Provide the (x, y) coordinate of the cell's center where the given text is located.  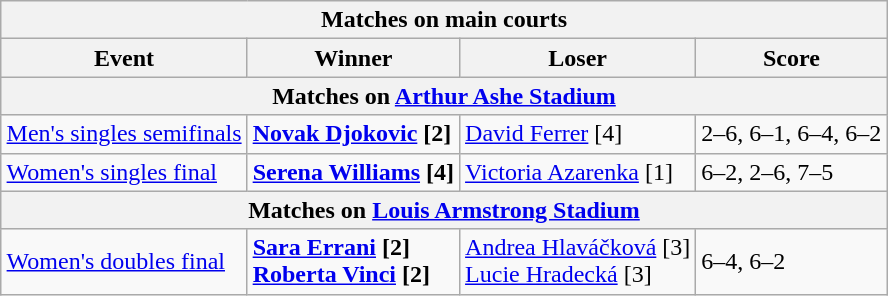
Andrea Hlaváčková [3] Lucie Hradecká [3] (578, 262)
2–6, 6–1, 6–4, 6–2 (792, 134)
Matches on main courts (444, 20)
6–2, 2–6, 7–5 (792, 172)
Men's singles semifinals (124, 134)
6–4, 6–2 (792, 262)
Novak Djokovic [2] (353, 134)
Matches on Louis Armstrong Stadium (444, 210)
David Ferrer [4] (578, 134)
Women's doubles final (124, 262)
Victoria Azarenka [1] (578, 172)
Matches on Arthur Ashe Stadium (444, 96)
Score (792, 58)
Serena Williams [4] (353, 172)
Event (124, 58)
Loser (578, 58)
Sara Errani [2] Roberta Vinci [2] (353, 262)
Women's singles final (124, 172)
Winner (353, 58)
